Return [x, y] of the center of cell containing provided text 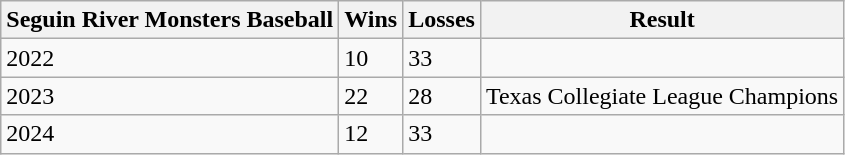
Texas Collegiate League Champions [662, 96]
Seguin River Monsters Baseball [170, 20]
10 [371, 58]
12 [371, 134]
22 [371, 96]
28 [442, 96]
2024 [170, 134]
Wins [371, 20]
Result [662, 20]
2023 [170, 96]
2022 [170, 58]
Losses [442, 20]
